Provide the (x, y) coordinate of the cell's center where the given text is located.  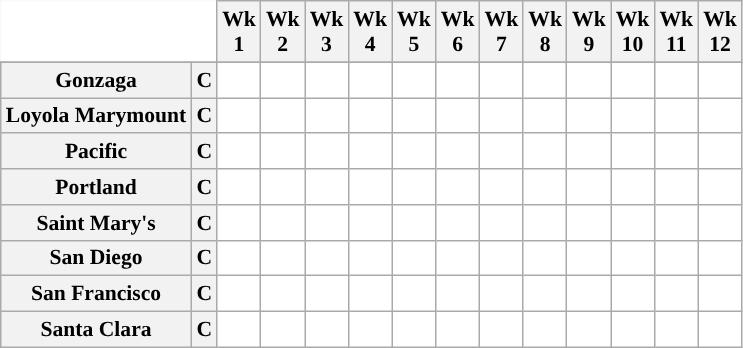
Gonzaga (96, 80)
Wk8 (545, 32)
Wk3 (327, 32)
Wk7 (502, 32)
Wk11 (676, 32)
Santa Clara (96, 330)
Portland (96, 187)
Wk1 (239, 32)
Wk10 (633, 32)
Wk6 (458, 32)
San Diego (96, 258)
San Francisco (96, 294)
Wk9 (589, 32)
Wk4 (370, 32)
Loyola Marymount (96, 116)
Wk12 (720, 32)
Wk2 (283, 32)
Pacific (96, 152)
Wk5 (414, 32)
Saint Mary's (96, 223)
